Provide the (x, y) coordinate of the cell's center where the given text is located.  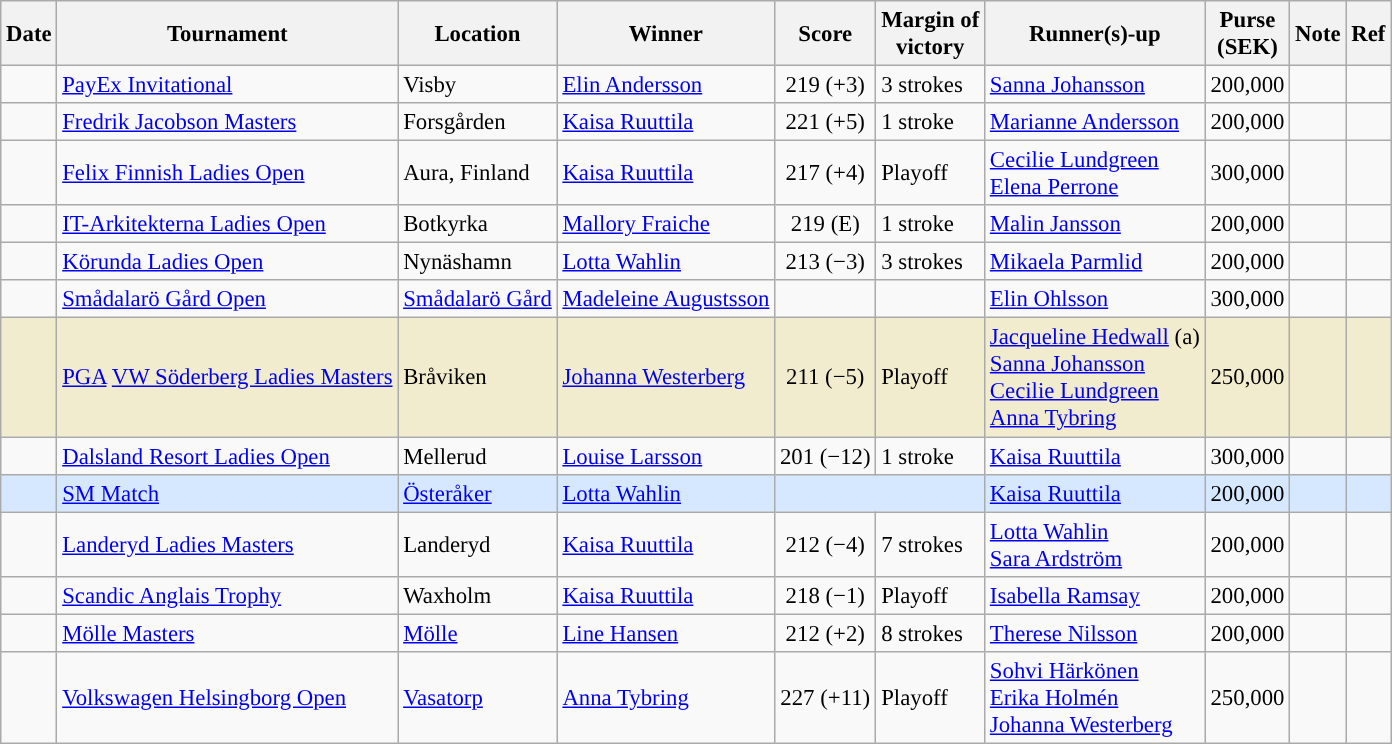
Marianne Andersson (1096, 122)
Sohvi Härkönen Erika Holmén Johanna Westerberg (1096, 698)
227 (+11) (826, 698)
PGA VW Söderberg Ladies Masters (228, 378)
Mölle Masters (228, 633)
218 (−1) (826, 595)
Louise Larsson (666, 456)
Location (478, 34)
Fredrik Jacobson Masters (228, 122)
Madeleine Augustsson (666, 299)
Landeryd Ladies Masters (228, 544)
212 (+2) (826, 633)
213 (−3) (826, 262)
Mikaela Parmlid (1096, 262)
Felix Finnish Ladies Open (228, 174)
Isabella Ramsay (1096, 595)
Therese Nilsson (1096, 633)
211 (−5) (826, 378)
PayEx Invitational (228, 85)
Elin Andersson (666, 85)
Volkswagen Helsingborg Open (228, 698)
Nynäshamn (478, 262)
Cecilie Lundgreen Elena Perrone (1096, 174)
Margin ofvictory (930, 34)
212 (−4) (826, 544)
Waxholm (478, 595)
Jacqueline Hedwall (a) Sanna Johansson Cecilie Lundgreen Anna Tybring (1096, 378)
Sanna Johansson (1096, 85)
Anna Tybring (666, 698)
Vasatorp (478, 698)
Visby (478, 85)
Malin Jansson (1096, 224)
Runner(s)-up (1096, 34)
Smådalarö Gård (478, 299)
7 strokes (930, 544)
Note (1318, 34)
219 (E) (826, 224)
Botkyrka (478, 224)
Line Hansen (666, 633)
201 (−12) (826, 456)
Smådalarö Gård Open (228, 299)
IT-Arkitekterna Ladies Open (228, 224)
Elin Ohlsson (1096, 299)
Österåker (478, 493)
Johanna Westerberg (666, 378)
Winner (666, 34)
Scandic Anglais Trophy (228, 595)
Bråviken (478, 378)
Landeryd (478, 544)
Mölle (478, 633)
Date (29, 34)
SM Match (228, 493)
Forsgården (478, 122)
Dalsland Resort Ladies Open (228, 456)
217 (+4) (826, 174)
Lotta Wahlin Sara Ardström (1096, 544)
Tournament (228, 34)
Score (826, 34)
Aura, Finland (478, 174)
219 (+3) (826, 85)
221 (+5) (826, 122)
Mallory Fraiche (666, 224)
Mellerud (478, 456)
8 strokes (930, 633)
Ref (1368, 34)
Purse(SEK) (1248, 34)
Körunda Ladies Open (228, 262)
